Search for the cell housing the specified text and yield its (x, y) center coordinate. 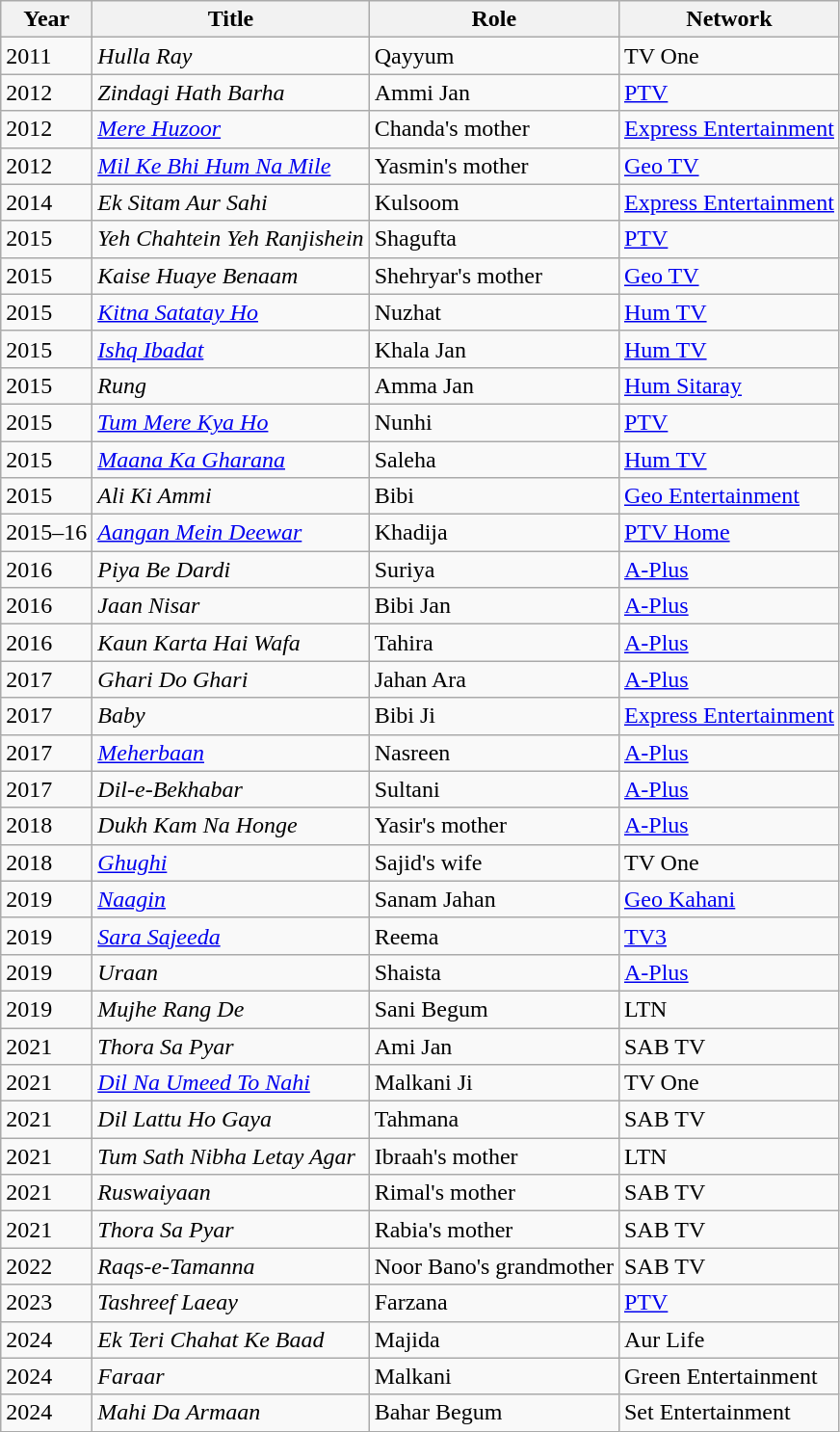
Dukh Kam Na Honge (231, 826)
Bahar Begum (493, 1413)
2015–16 (46, 533)
Year (46, 19)
Geo Entertainment (728, 496)
Mere Huzoor (231, 129)
Rung (231, 385)
Rabia's mother (493, 1230)
Faraar (231, 1376)
Yasmin's mother (493, 166)
Dil Na Umeed To Nahi (231, 1083)
2011 (46, 56)
Meherbaan (231, 753)
Sara Sajeeda (231, 936)
Jaan Nisar (231, 606)
Ghughi (231, 862)
Ishq Ibadat (231, 349)
Tahmana (493, 1120)
Piya Be Dardi (231, 570)
Aangan Mein Deewar (231, 533)
Khadija (493, 533)
Role (493, 19)
Noor Bano's grandmother (493, 1266)
Maana Ka Gharana (231, 460)
Sajid's wife (493, 862)
Tum Sath Nibha Letay Agar (231, 1156)
Ek Teri Chahat Ke Baad (231, 1339)
Ek Sitam Aur Sahi (231, 202)
Mahi Da Armaan (231, 1413)
Sanam Jahan (493, 899)
Hum Sitaray (728, 385)
Chanda's mother (493, 129)
Raqs-e-Tamanna (231, 1266)
Geo Kahani (728, 899)
Suriya (493, 570)
Set Entertainment (728, 1413)
2014 (46, 202)
Nuzhat (493, 312)
Farzana (493, 1303)
Ruswaiyaan (231, 1193)
Amma Jan (493, 385)
Nunhi (493, 422)
Yasir's mother (493, 826)
Shaista (493, 972)
Kaun Karta Hai Wafa (231, 643)
Ibraah's mother (493, 1156)
Tashreef Laeay (231, 1303)
Tahira (493, 643)
Title (231, 19)
Khala Jan (493, 349)
Zindagi Hath Barha (231, 93)
Green Entertainment (728, 1376)
Sani Begum (493, 1009)
Hulla Ray (231, 56)
Uraan (231, 972)
Kaise Huaye Benaam (231, 276)
Rimal's mother (493, 1193)
Kitna Satatay Ho (231, 312)
Shehryar's mother (493, 276)
Aur Life (728, 1339)
Ghari Do Ghari (231, 679)
Yeh Chahtein Yeh Ranjishein (231, 239)
TV3 (728, 936)
Mujhe Rang De (231, 1009)
Tum Mere Kya Ho (231, 422)
2023 (46, 1303)
Saleha (493, 460)
Sultani (493, 789)
PTV Home (728, 533)
Naagin (231, 899)
Dil Lattu Ho Gaya (231, 1120)
Majida (493, 1339)
Network (728, 19)
Bibi Ji (493, 716)
Ali Ki Ammi (231, 496)
Ammi Jan (493, 93)
Reema (493, 936)
Ami Jan (493, 1046)
Jahan Ara (493, 679)
Bibi Jan (493, 606)
Kulsoom (493, 202)
Baby (231, 716)
Malkani (493, 1376)
Shagufta (493, 239)
Mil Ke Bhi Hum Na Mile (231, 166)
Nasreen (493, 753)
Qayyum (493, 56)
2022 (46, 1266)
Bibi (493, 496)
Dil-e-Bekhabar (231, 789)
Malkani Ji (493, 1083)
